Output the (X, Y) coordinate of the center of the cell containing the given text.  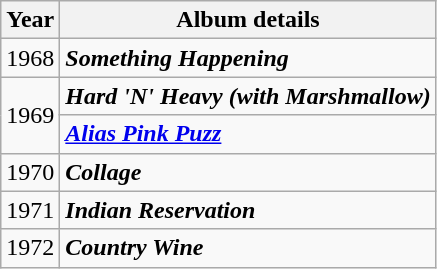
Hard 'N' Heavy (with Marshmallow) (248, 96)
1972 (30, 248)
Indian Reservation (248, 210)
Alias Pink Puzz (248, 134)
Something Happening (248, 58)
Collage (248, 172)
1969 (30, 115)
1971 (30, 210)
1968 (30, 58)
Album details (248, 20)
Year (30, 20)
1970 (30, 172)
Country Wine (248, 248)
